Provide the [X, Y] coordinate of the cell's center where the given text is located.  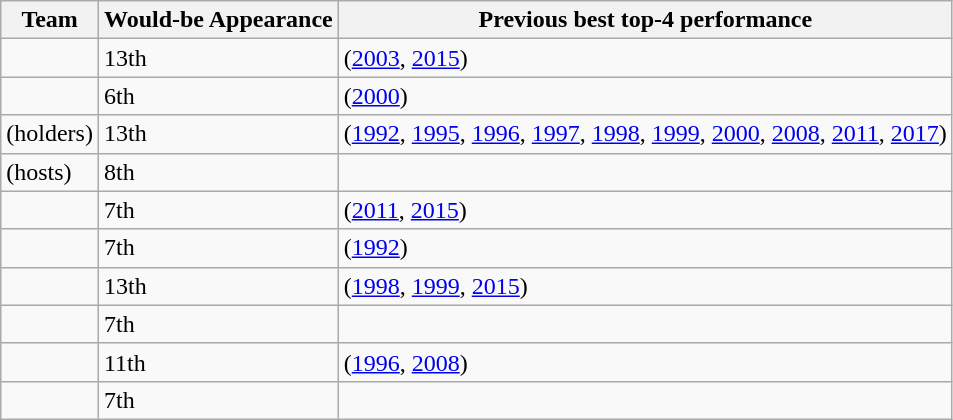
11th [218, 362]
Previous best top-4 performance [645, 20]
(1992, 1995, 1996, 1997, 1998, 1999, 2000, 2008, 2011, 2017) [645, 134]
(hosts) [50, 172]
(2000) [645, 96]
Team [50, 20]
8th [218, 172]
(2003, 2015) [645, 58]
(holders) [50, 134]
(1998, 1999, 2015) [645, 286]
(2011, 2015) [645, 210]
(1992) [645, 248]
Would-be Appearance [218, 20]
6th [218, 96]
(1996, 2008) [645, 362]
